Return [X, Y] of the center of cell containing provided text 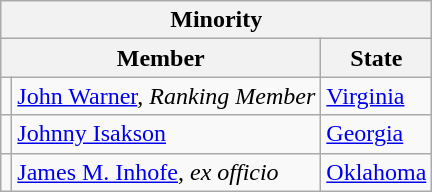
John Warner, Ranking Member [166, 96]
State [376, 58]
Johnny Isakson [166, 134]
Virginia [376, 96]
Member [161, 58]
Minority [216, 20]
Georgia [376, 134]
James M. Inhofe, ex officio [166, 172]
Oklahoma [376, 172]
